Locate the cell with the specified text and output its [x, y] center coordinate. 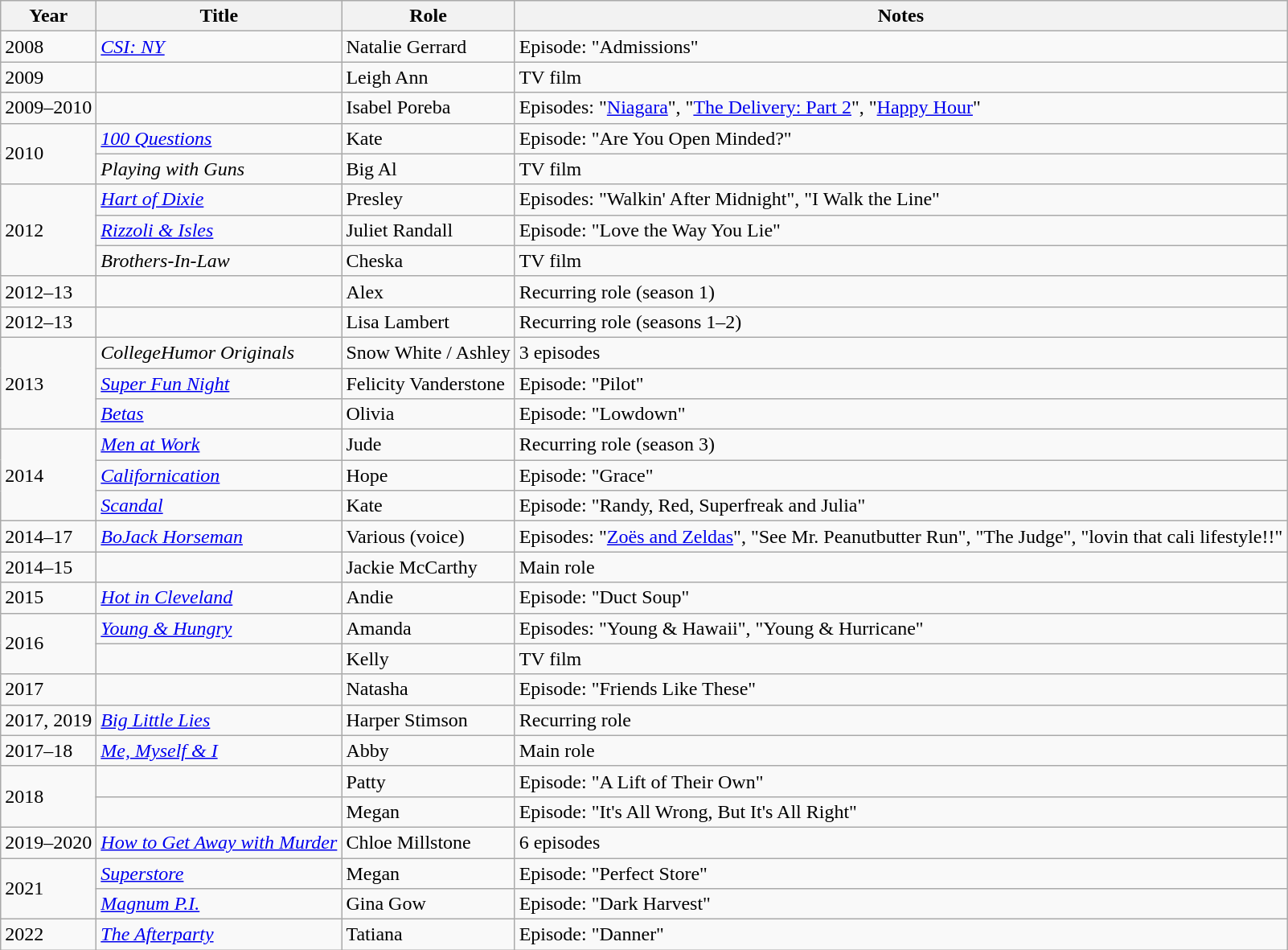
Episode: "Danner" [900, 935]
2014 [48, 475]
Scandal [219, 506]
The Afterparty [219, 935]
Notes [900, 16]
2008 [48, 47]
Episode: "Duct Soup" [900, 598]
2016 [48, 644]
Title [219, 16]
Juliet Randall [428, 230]
Big Little Lies [219, 720]
2017, 2019 [48, 720]
Californication [219, 475]
Episode: "Friends Like These" [900, 689]
Recurring role [900, 720]
Episode: "A Lift of Their Own" [900, 781]
Various (voice) [428, 537]
Hot in Cleveland [219, 598]
Recurring role (seasons 1–2) [900, 322]
2022 [48, 935]
Brothers-In-Law [219, 261]
Episode: "Dark Harvest" [900, 904]
2019–2020 [48, 842]
Episode: "Lowdown" [900, 414]
2012 [48, 230]
6 episodes [900, 842]
Felicity Vanderstone [428, 384]
Rizzoli & Isles [219, 230]
CSI: NY [219, 47]
Tatiana [428, 935]
Jude [428, 445]
2010 [48, 154]
2014–17 [48, 537]
Role [428, 16]
Recurring role (season 3) [900, 445]
Year [48, 16]
Me, Myself & I [219, 751]
Abby [428, 751]
Episode: "Love the Way You Lie" [900, 230]
Isabel Poreba [428, 108]
Chloe Millstone [428, 842]
2014–15 [48, 567]
Hart of Dixie [219, 199]
Patty [428, 781]
2017–18 [48, 751]
Betas [219, 414]
Snow White / Ashley [428, 352]
2009 [48, 77]
Hope [428, 475]
Episode: "Admissions" [900, 47]
2015 [48, 598]
Recurring role (season 1) [900, 291]
2021 [48, 888]
Olivia [428, 414]
How to Get Away with Murder [219, 842]
Episode: "It's All Wrong, But It's All Right" [900, 812]
Playing with Guns [219, 169]
Young & Hungry [219, 628]
Lisa Lambert [428, 322]
Natalie Gerrard [428, 47]
2009–2010 [48, 108]
2018 [48, 796]
Presley [428, 199]
Alex [428, 291]
Magnum P.I. [219, 904]
Episodes: "Walkin' After Midnight", "I Walk the Line" [900, 199]
Episodes: "Young & Hawaii", "Young & Hurricane" [900, 628]
Episode: "Grace" [900, 475]
Episodes: "Zoës and Zeldas", "See Mr. Peanutbutter Run", "The Judge", "lovin that cali lifestyle!!" [900, 537]
Harper Stimson [428, 720]
Episode: "Are You Open Minded?" [900, 138]
Kelly [428, 659]
3 episodes [900, 352]
Leigh Ann [428, 77]
Gina Gow [428, 904]
Episode: "Randy, Red, Superfreak and Julia" [900, 506]
Andie [428, 598]
Amanda [428, 628]
Men at Work [219, 445]
Big Al [428, 169]
Natasha [428, 689]
Superstore [219, 873]
Episode: "Perfect Store" [900, 873]
100 Questions [219, 138]
Episode: "Pilot" [900, 384]
Episodes: "Niagara", "The Delivery: Part 2", "Happy Hour" [900, 108]
Cheska [428, 261]
BoJack Horseman [219, 537]
Super Fun Night [219, 384]
CollegeHumor Originals [219, 352]
2017 [48, 689]
2013 [48, 383]
Jackie McCarthy [428, 567]
